Provide the (X, Y) coordinate of the cell's center where the given text is located.  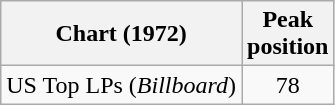
78 (288, 85)
US Top LPs (Billboard) (122, 85)
Chart (1972) (122, 34)
Peakposition (288, 34)
